Provide the [x, y] coordinate of the cell's center where the given text is located.  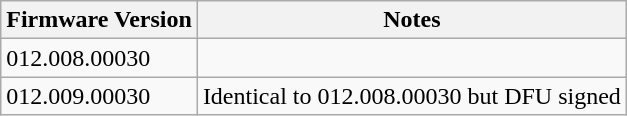
012.008.00030 [100, 58]
Identical to 012.008.00030 but DFU signed [412, 96]
Notes [412, 20]
012.009.00030 [100, 96]
Firmware Version [100, 20]
